Scan for the cell matching the given text and deliver its [X, Y] coordinate at center. 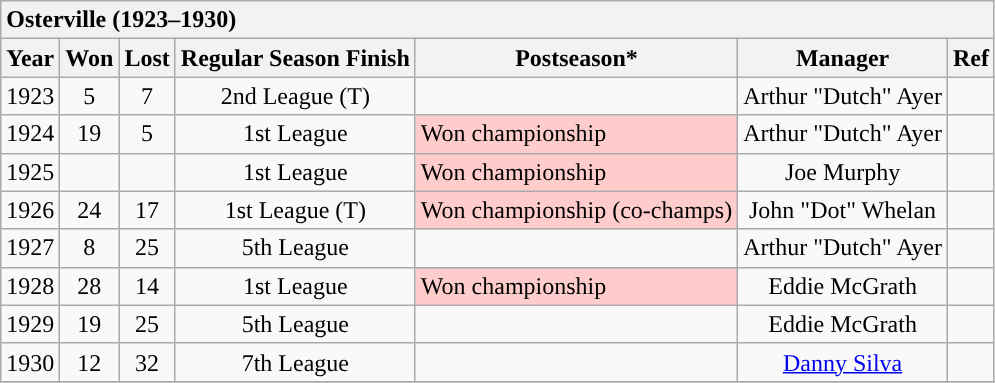
1927 [30, 248]
24 [90, 210]
1925 [30, 172]
Won [90, 58]
32 [147, 362]
Ref [970, 58]
17 [147, 210]
Joe Murphy [843, 172]
Osterville (1923–1930) [498, 20]
1926 [30, 210]
John "Dot" Whelan [843, 210]
1930 [30, 362]
1928 [30, 286]
Danny Silva [843, 362]
1923 [30, 96]
2nd League (T) [295, 96]
Regular Season Finish [295, 58]
7 [147, 96]
Lost [147, 58]
Postseason* [576, 58]
Year [30, 58]
14 [147, 286]
Manager [843, 58]
28 [90, 286]
1929 [30, 324]
1924 [30, 134]
7th League [295, 362]
12 [90, 362]
Won championship (co-champs) [576, 210]
1st League (T) [295, 210]
8 [90, 248]
